Provide the [X, Y] coordinate of the cell's center where the given text is located.  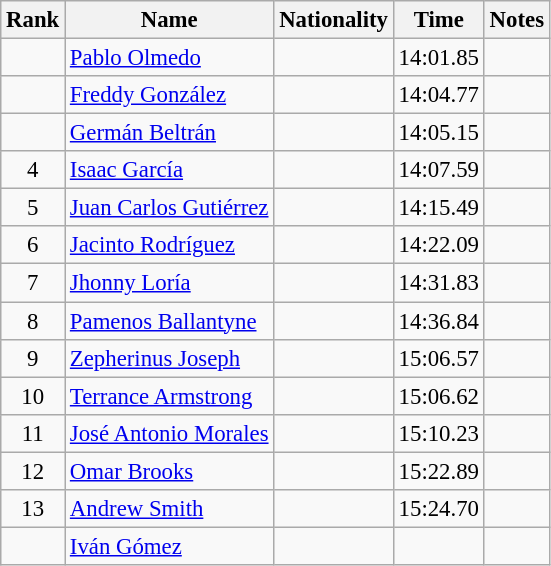
15:06.62 [438, 396]
Omar Brooks [170, 471]
Isaac García [170, 170]
14:07.59 [438, 170]
Andrew Smith [170, 509]
14:04.77 [438, 95]
Notes [516, 20]
14:22.09 [438, 245]
10 [33, 396]
15:24.70 [438, 509]
Pablo Olmedo [170, 58]
14:31.83 [438, 283]
Terrance Armstrong [170, 396]
Nationality [334, 20]
Jacinto Rodríguez [170, 245]
15:10.23 [438, 433]
Rank [33, 20]
5 [33, 208]
15:06.57 [438, 358]
13 [33, 509]
Time [438, 20]
14:05.15 [438, 133]
Iván Gómez [170, 546]
14:15.49 [438, 208]
Freddy González [170, 95]
Germán Beltrán [170, 133]
4 [33, 170]
8 [33, 321]
Jhonny Loría [170, 283]
Pamenos Ballantyne [170, 321]
Name [170, 20]
12 [33, 471]
José Antonio Morales [170, 433]
Juan Carlos Gutiérrez [170, 208]
15:22.89 [438, 471]
9 [33, 358]
6 [33, 245]
Zepherinus Joseph [170, 358]
7 [33, 283]
11 [33, 433]
14:01.85 [438, 58]
14:36.84 [438, 321]
